Provide the (X, Y) coordinate of the cell's center where the given text is located.  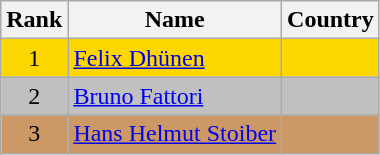
3 (34, 134)
Felix Dhünen (175, 58)
Name (175, 20)
Hans Helmut Stoiber (175, 134)
2 (34, 96)
1 (34, 58)
Bruno Fattori (175, 96)
Country (331, 20)
Rank (34, 20)
